Detect which cell encompasses the target text, then output its [x, y] center coordinate. 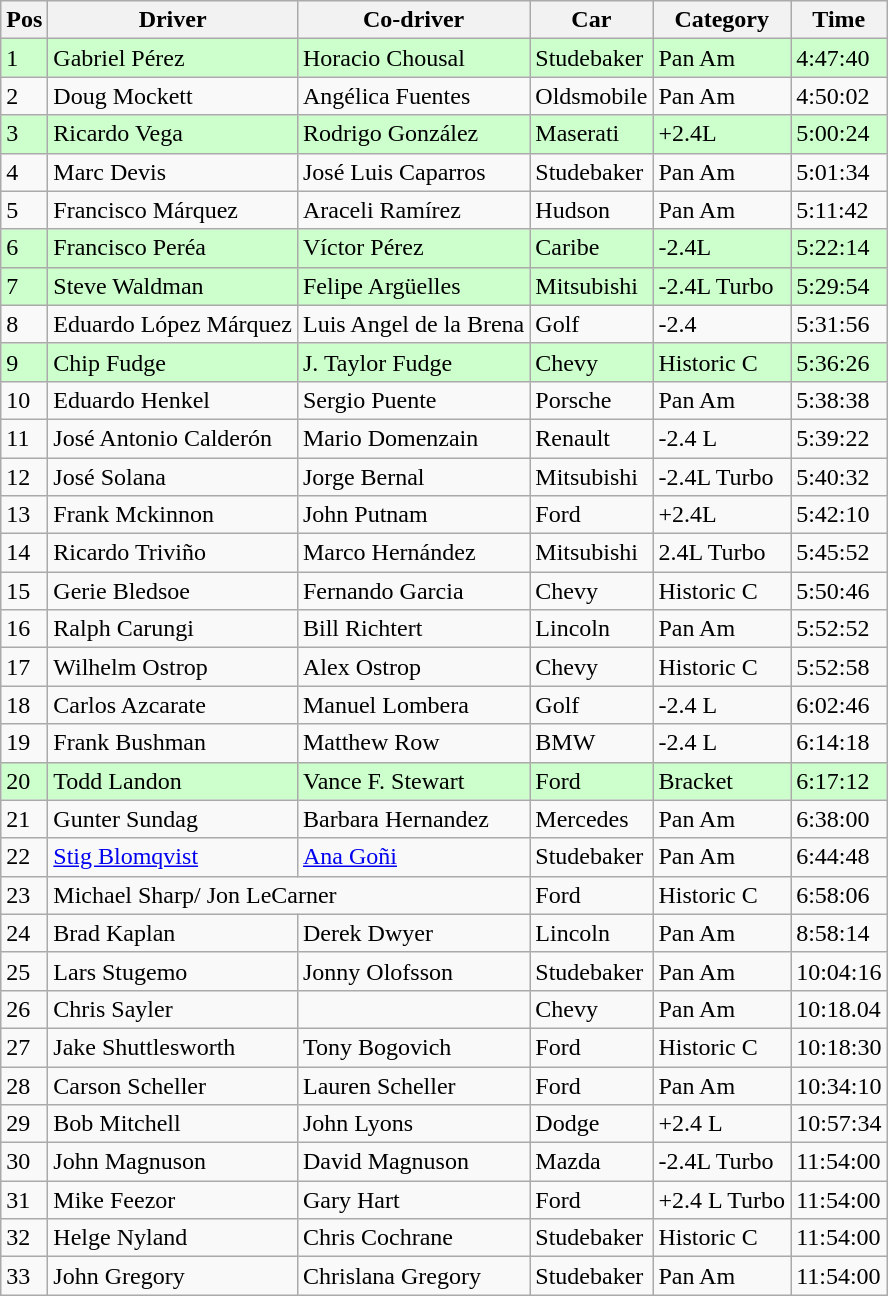
José Solana [173, 477]
Sergio Puente [413, 400]
20 [24, 781]
13 [24, 515]
Caribe [592, 248]
1 [24, 58]
6:02:46 [839, 705]
6:58:06 [839, 895]
Jonny Olofsson [413, 971]
Porsche [592, 400]
Gabriel Pérez [173, 58]
Driver [173, 20]
8 [24, 324]
Jorge Bernal [413, 477]
Carlos Azcarate [173, 705]
Renault [592, 438]
Todd Landon [173, 781]
Oldsmobile [592, 96]
Felipe Argüelles [413, 286]
Marco Hernández [413, 553]
5:50:46 [839, 591]
10:18:30 [839, 1047]
José Luis Caparros [413, 172]
Matthew Row [413, 743]
5 [24, 210]
Ralph Carungi [173, 629]
Doug Mockett [173, 96]
Angélica Fuentes [413, 96]
Mario Domenzain [413, 438]
10:18.04 [839, 1009]
John Lyons [413, 1124]
Gary Hart [413, 1200]
Marc Devis [173, 172]
José Antonio Calderón [173, 438]
+2.4 L [722, 1124]
Bracket [722, 781]
Bill Richtert [413, 629]
6 [24, 248]
-2.4L [722, 248]
28 [24, 1085]
Frank Mckinnon [173, 515]
5:45:52 [839, 553]
7 [24, 286]
10:04:16 [839, 971]
6:38:00 [839, 819]
Frank Bushman [173, 743]
Pos [24, 20]
16 [24, 629]
23 [24, 895]
Víctor Pérez [413, 248]
Eduardo López Márquez [173, 324]
Brad Kaplan [173, 933]
John Gregory [173, 1276]
15 [24, 591]
John Putnam [413, 515]
5:40:32 [839, 477]
Stig Blomqvist [173, 857]
5:38:38 [839, 400]
18 [24, 705]
-2.4 [722, 324]
26 [24, 1009]
10:34:10 [839, 1085]
Mazda [592, 1162]
29 [24, 1124]
10:57:34 [839, 1124]
31 [24, 1200]
Eduardo Henkel [173, 400]
Chip Fudge [173, 362]
5:52:52 [839, 629]
5:11:42 [839, 210]
19 [24, 743]
Wilhelm Ostrop [173, 667]
Chris Cochrane [413, 1238]
Chrislana Gregory [413, 1276]
5:22:14 [839, 248]
Mercedes [592, 819]
25 [24, 971]
Hudson [592, 210]
4 [24, 172]
Barbara Hernandez [413, 819]
6:44:48 [839, 857]
2.4L Turbo [722, 553]
Francisco Peréa [173, 248]
9 [24, 362]
Rodrigo González [413, 134]
Chris Sayler [173, 1009]
14 [24, 553]
Car [592, 20]
Francisco Márquez [173, 210]
Co-driver [413, 20]
David Magnuson [413, 1162]
10 [24, 400]
4:50:02 [839, 96]
Gunter Sundag [173, 819]
Tony Bogovich [413, 1047]
Steve Waldman [173, 286]
22 [24, 857]
5:52:58 [839, 667]
33 [24, 1276]
5:42:10 [839, 515]
24 [24, 933]
21 [24, 819]
Ricardo Triviño [173, 553]
2 [24, 96]
Time [839, 20]
5:29:54 [839, 286]
Manuel Lombera [413, 705]
Vance F. Stewart [413, 781]
3 [24, 134]
30 [24, 1162]
Lauren Scheller [413, 1085]
Michael Sharp/ Jon LeCarner [289, 895]
8:58:14 [839, 933]
5:39:22 [839, 438]
Gerie Bledsoe [173, 591]
Dodge [592, 1124]
Fernando Garcia [413, 591]
32 [24, 1238]
12 [24, 477]
17 [24, 667]
5:01:34 [839, 172]
5:31:56 [839, 324]
4:47:40 [839, 58]
5:00:24 [839, 134]
Luis Angel de la Brena [413, 324]
BMW [592, 743]
Derek Dwyer [413, 933]
Jake Shuttlesworth [173, 1047]
Horacio Chousal [413, 58]
Ana Goñi [413, 857]
6:17:12 [839, 781]
Mike Feezor [173, 1200]
6:14:18 [839, 743]
J. Taylor Fudge [413, 362]
11 [24, 438]
+2.4 L Turbo [722, 1200]
Ricardo Vega [173, 134]
Helge Nyland [173, 1238]
Maserati [592, 134]
Category [722, 20]
John Magnuson [173, 1162]
Alex Ostrop [413, 667]
Lars Stugemo [173, 971]
Araceli Ramírez [413, 210]
27 [24, 1047]
5:36:26 [839, 362]
Bob Mitchell [173, 1124]
Carson Scheller [173, 1085]
